Return the [x, y] coordinate for the center point of the cell that contains the specified text.  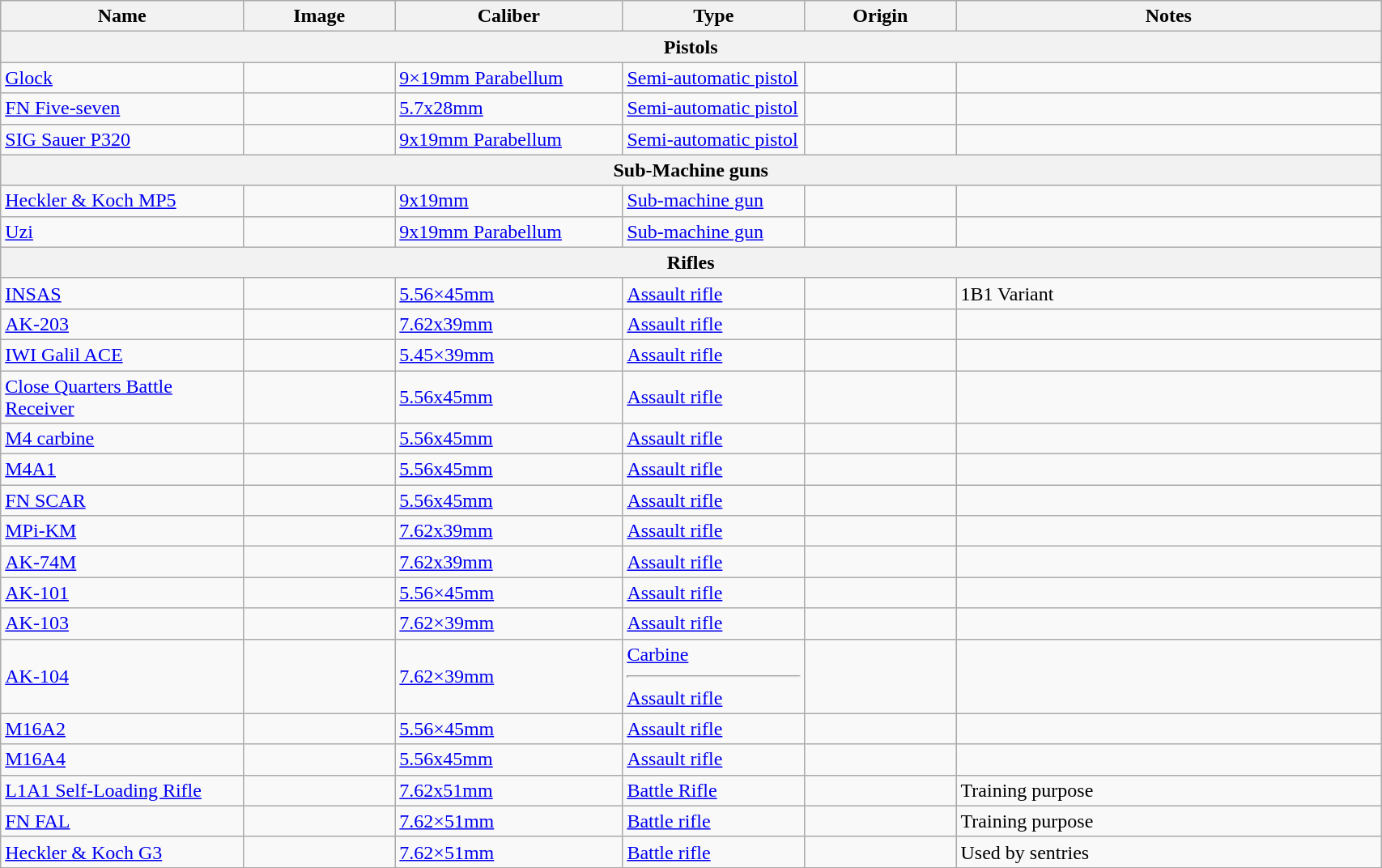
CarbineAssault rifle [714, 676]
Close Quarters Battle Receiver [122, 397]
M16A2 [122, 729]
Heckler & Koch MP5 [122, 201]
INSAS [122, 293]
SIG Sauer P320 [122, 139]
Heckler & Koch G3 [122, 852]
AK-203 [122, 324]
1B1 Variant [1169, 293]
M4A1 [122, 470]
FN FAL [122, 821]
Notes [1169, 16]
5.45×39mm [508, 355]
MPi-KM [122, 531]
Glock [122, 78]
IWI Galil ACE [122, 355]
Type [714, 16]
Caliber [508, 16]
AK-104 [122, 676]
FN Five-seven [122, 108]
Sub-Machine guns [691, 170]
5.7x28mm [508, 108]
Uzi [122, 232]
FN SCAR [122, 500]
AK-74M [122, 562]
M16A4 [122, 759]
Used by sentries [1169, 852]
AK-103 [122, 623]
Name [122, 16]
9x19mm [508, 201]
L1A1 Self-Loading Rifle [122, 790]
Battle Rifle [714, 790]
9×19mm Parabellum [508, 78]
7.62x51mm [508, 790]
AK-101 [122, 593]
Origin [881, 16]
M4 carbine [122, 439]
Rifles [691, 262]
Image [319, 16]
Pistols [691, 47]
